For the text-containing cell, return its midpoint in (x, y) coordinate format. 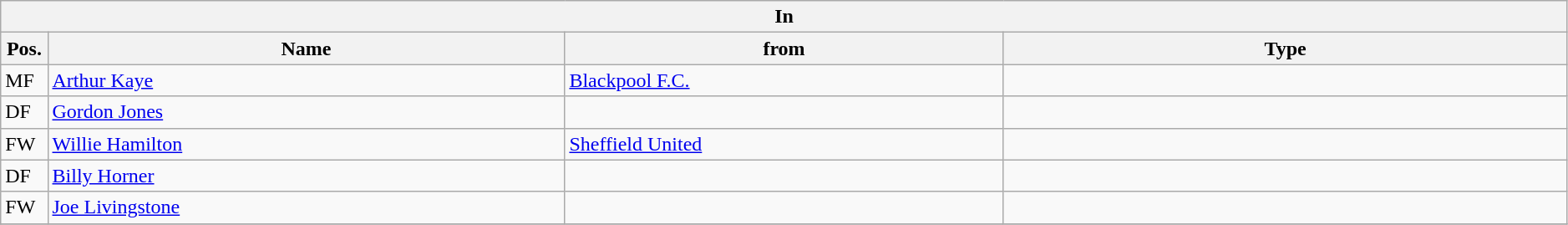
from (784, 49)
Arthur Kaye (306, 80)
Name (306, 49)
In (784, 17)
Willie Hamilton (306, 144)
MF (24, 80)
Joe Livingstone (306, 207)
Blackpool F.C. (784, 80)
Pos. (24, 49)
Type (1285, 49)
Gordon Jones (306, 112)
Sheffield United (784, 144)
Billy Horner (306, 176)
